Scan for the cell matching the given text and deliver its (X, Y) coordinate at center. 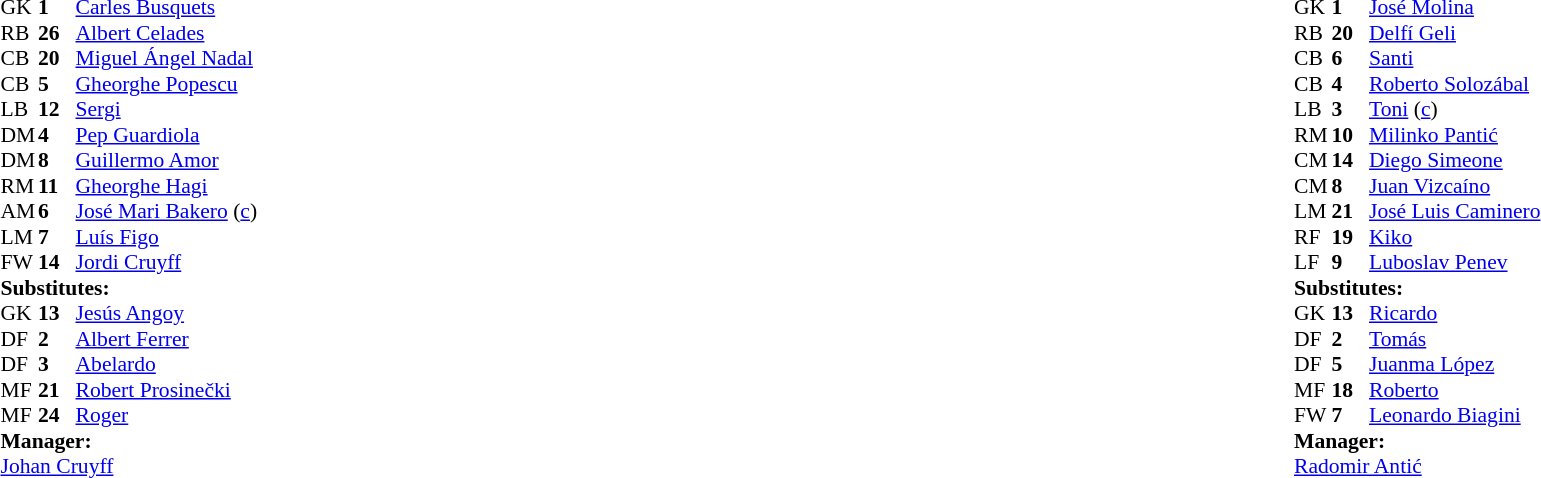
Roberto (1454, 390)
18 (1351, 390)
26 (57, 33)
Roger (167, 415)
24 (57, 415)
9 (1351, 263)
AM (19, 211)
Diego Simeone (1454, 161)
Sergi (167, 109)
11 (57, 186)
Juan Vizcaíno (1454, 186)
Kiko (1454, 237)
RF (1313, 237)
José Mari Bakero (c) (167, 211)
Milinko Pantić (1454, 135)
10 (1351, 135)
Jesús Angoy (167, 313)
Pep Guardiola (167, 135)
Albert Celades (167, 33)
Toni (c) (1454, 109)
19 (1351, 237)
12 (57, 109)
Albert Ferrer (167, 339)
Gheorghe Popescu (167, 84)
Jordi Cruyff (167, 263)
Guillermo Amor (167, 161)
Leonardo Biagini (1454, 415)
José Luis Caminero (1454, 211)
Tomás (1454, 339)
Delfí Geli (1454, 33)
Miguel Ángel Nadal (167, 59)
Luboslav Penev (1454, 263)
Ricardo (1454, 313)
Juanma López (1454, 365)
Santi (1454, 59)
Robert Prosinečki (167, 390)
Roberto Solozábal (1454, 84)
Gheorghe Hagi (167, 186)
Abelardo (167, 365)
LF (1313, 263)
Luís Figo (167, 237)
